Extract the (x, y) coordinate from the center of the cell holding the provided text.  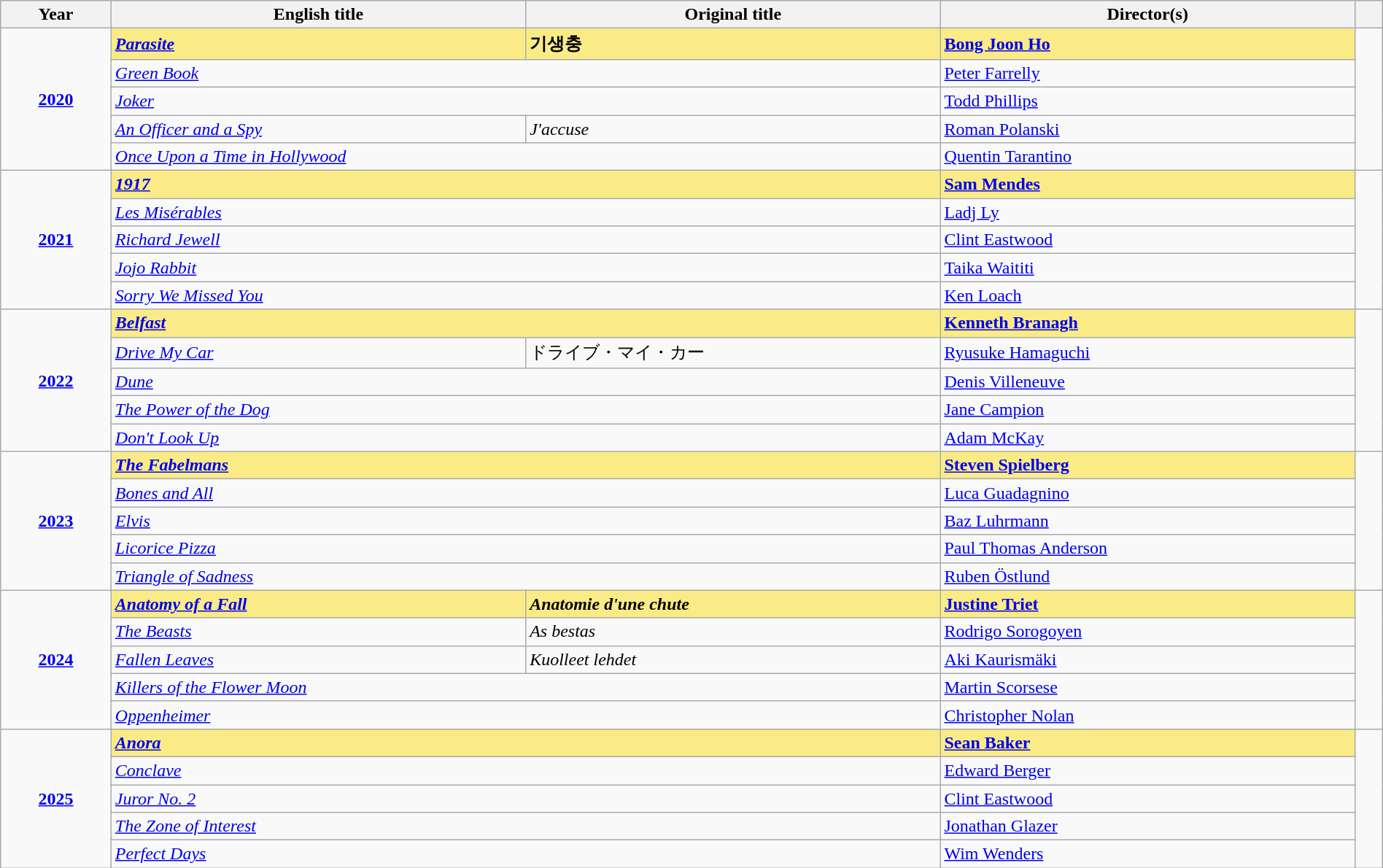
Kuolleet lehdet (733, 659)
Anora (525, 743)
1917 (525, 185)
Conclave (525, 770)
Fallen Leaves (318, 659)
Todd Phillips (1147, 101)
Licorice Pizza (525, 549)
Oppenheimer (525, 715)
Joker (525, 101)
Jojo Rabbit (525, 268)
Drive My Car (318, 353)
2024 (56, 659)
Sorry We Missed You (525, 295)
Jonathan Glazer (1147, 826)
Jane Campion (1147, 410)
Triangle of Sadness (525, 576)
Ruben Östlund (1147, 576)
Quentin Tarantino (1147, 157)
2023 (56, 521)
2025 (56, 798)
Ladj Ly (1147, 212)
2022 (56, 381)
Perfect Days (525, 854)
Steven Spielberg (1147, 465)
The Fabelmans (525, 465)
Rodrigo Sorogoyen (1147, 632)
Baz Luhrmann (1147, 521)
기생충 (733, 44)
As bestas (733, 632)
The Beasts (318, 632)
Original title (733, 15)
Denis Villeneuve (1147, 382)
Green Book (525, 73)
2020 (56, 99)
Sam Mendes (1147, 185)
Kenneth Branagh (1147, 323)
Parasite (318, 44)
Bones and All (525, 493)
Belfast (525, 323)
Don't Look Up (525, 438)
Year (56, 15)
The Power of the Dog (525, 410)
Juror No. 2 (525, 799)
English title (318, 15)
Bong Joon Ho (1147, 44)
Anatomie d'une chute (733, 604)
Sean Baker (1147, 743)
Justine Triet (1147, 604)
Dune (525, 382)
Les Misérables (525, 212)
Luca Guadagnino (1147, 493)
Aki Kaurismäki (1147, 659)
Edward Berger (1147, 770)
J'accuse (733, 129)
Anatomy of a Fall (318, 604)
The Zone of Interest (525, 826)
Martin Scorsese (1147, 687)
Ryusuke Hamaguchi (1147, 353)
Adam McKay (1147, 438)
Richard Jewell (525, 240)
Taika Waititi (1147, 268)
Christopher Nolan (1147, 715)
Peter Farrelly (1147, 73)
Director(s) (1147, 15)
2021 (56, 240)
Ken Loach (1147, 295)
Elvis (525, 521)
Paul Thomas Anderson (1147, 549)
Killers of the Flower Moon (525, 687)
Once Upon a Time in Hollywood (525, 157)
An Officer and a Spy (318, 129)
Roman Polanski (1147, 129)
Wim Wenders (1147, 854)
ドライブ・マイ・カー (733, 353)
